Locate the cell with the specified text and output its (X, Y) center coordinate. 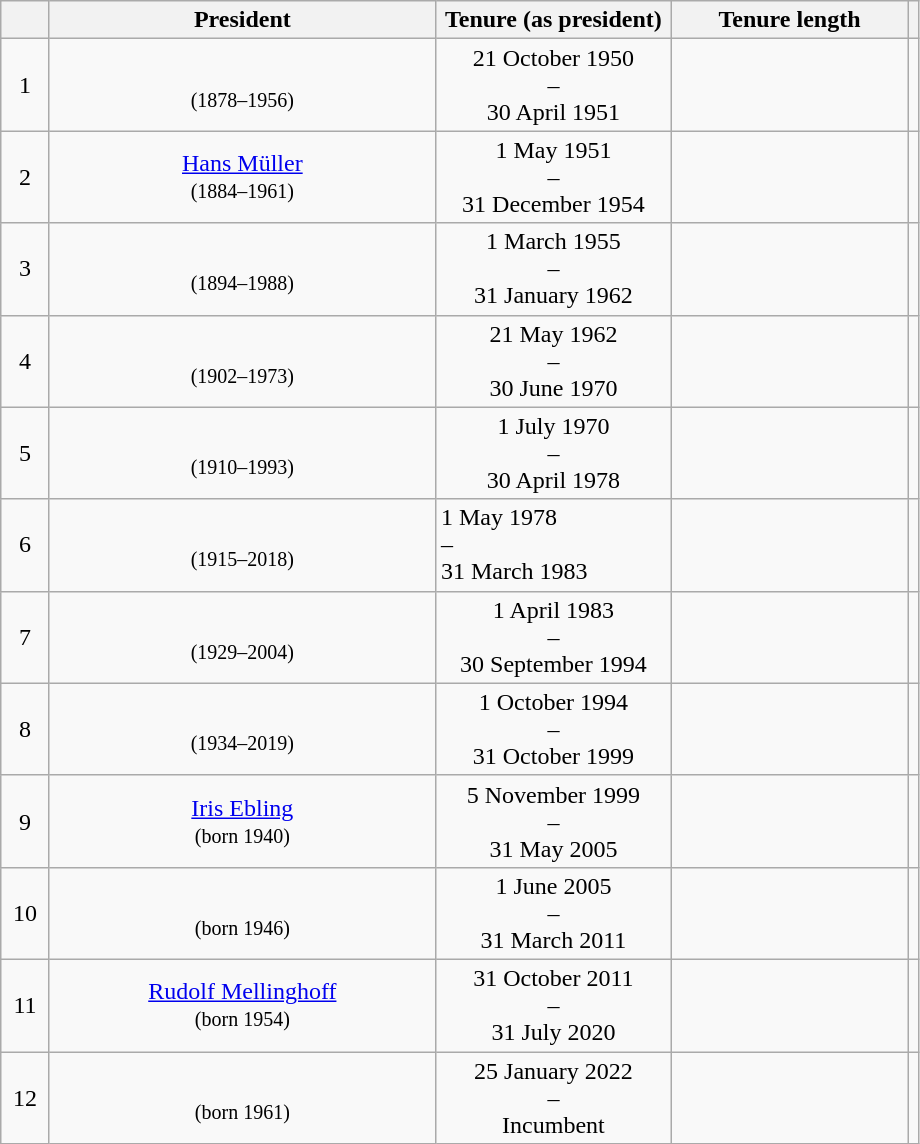
Iris Ebling(born 1940) (242, 821)
Tenure length (789, 20)
8 (26, 729)
25 January 2022–Incumbent (553, 1098)
(born 1946) (242, 913)
1 May 1978–31 March 1983 (553, 545)
1 October 1994–31 October 1999 (553, 729)
(born 1961) (242, 1098)
5 (26, 453)
12 (26, 1098)
3 (26, 269)
1 (26, 85)
6 (26, 545)
2 (26, 177)
4 (26, 361)
21 October 1950–30 April 1951 (553, 85)
Rudolf Mellinghoff(born 1954) (242, 1005)
31 October 2011–31 July 2020 (553, 1005)
(1902–1973) (242, 361)
7 (26, 637)
(1894–1988) (242, 269)
10 (26, 913)
President (242, 20)
1 June 2005–31 March 2011 (553, 913)
Tenure (as president) (553, 20)
9 (26, 821)
1 March 1955–31 January 1962 (553, 269)
1 April 1983–30 September 1994 (553, 637)
Hans Müller(1884–1961) (242, 177)
1 July 1970–30 April 1978 (553, 453)
21 May 1962–30 June 1970 (553, 361)
(1929–2004) (242, 637)
11 (26, 1005)
(1910–1993) (242, 453)
1 May 1951–31 December 1954 (553, 177)
(1934–2019) (242, 729)
5 November 1999–31 May 2005 (553, 821)
(1915–2018) (242, 545)
(1878–1956) (242, 85)
